Detect which cell encompasses the target text, then output its [x, y] center coordinate. 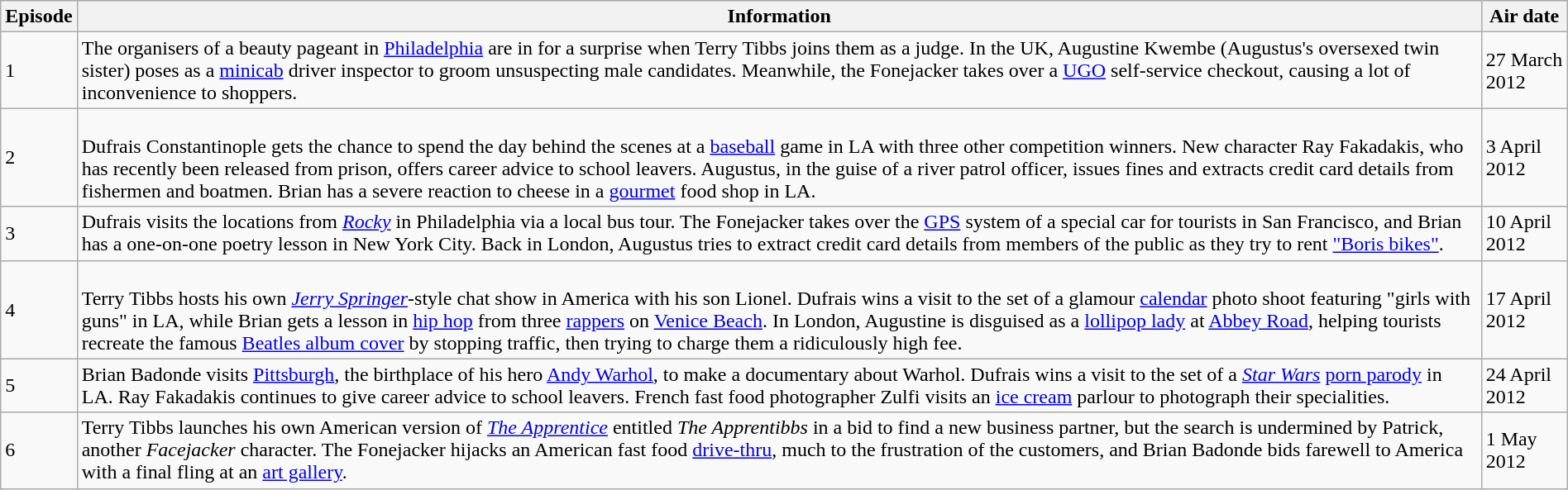
Episode [39, 17]
Air date [1524, 17]
2 [39, 157]
17 April 2012 [1524, 309]
4 [39, 309]
1 [39, 70]
27 March 2012 [1524, 70]
1 May 2012 [1524, 450]
10 April 2012 [1524, 233]
Information [779, 17]
3 [39, 233]
24 April 2012 [1524, 385]
3 April 2012 [1524, 157]
6 [39, 450]
5 [39, 385]
